Locate the cell with the specified text and output its [x, y] center coordinate. 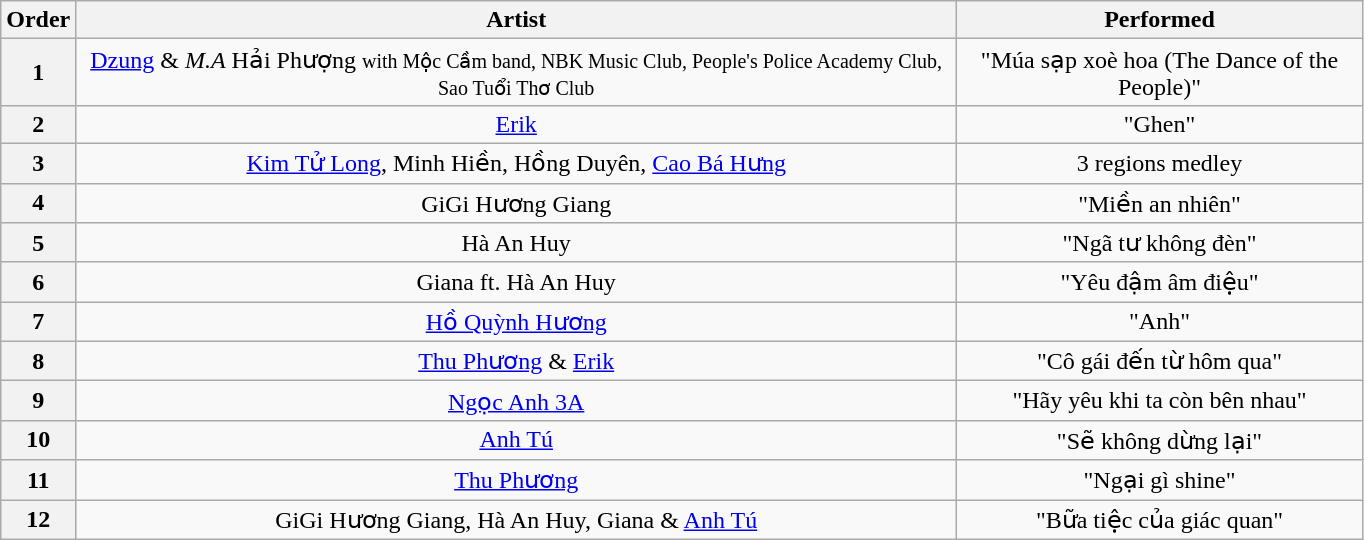
Thu Phương & Erik [516, 361]
Order [38, 20]
"Múa sạp xoè hoa (The Dance of the People)" [1160, 72]
"Hãy yêu khi ta còn bên nhau" [1160, 401]
"Anh" [1160, 322]
Dzung & M.A Hải Phượng with Mộc Cầm band, NBK Music Club, People's Police Academy Club, Sao Tuổi Thơ Club [516, 72]
Hà An Huy [516, 243]
Kim Tử Long, Minh Hiền, Hồng Duyên, Cao Bá Hưng [516, 163]
2 [38, 124]
GiGi Hương Giang, Hà An Huy, Giana & Anh Tú [516, 520]
"Ngã tư không đèn" [1160, 243]
Giana ft. Hà An Huy [516, 282]
6 [38, 282]
"Ghen" [1160, 124]
GiGi Hương Giang [516, 203]
Artist [516, 20]
Ngọc Anh 3A [516, 401]
Thu Phương [516, 480]
5 [38, 243]
"Ngại gì shine" [1160, 480]
Performed [1160, 20]
Erik [516, 124]
Anh Tú [516, 440]
3 regions medley [1160, 163]
7 [38, 322]
10 [38, 440]
"Cô gái đến từ hôm qua" [1160, 361]
12 [38, 520]
1 [38, 72]
9 [38, 401]
11 [38, 480]
8 [38, 361]
"Bữa tiệc của giác quan" [1160, 520]
3 [38, 163]
"Miền an nhiên" [1160, 203]
Hồ Quỳnh Hương [516, 322]
4 [38, 203]
"Sẽ không dừng lại" [1160, 440]
"Yêu đậm âm điệu" [1160, 282]
